From the cell containing the given text, extract its center point as [X, Y] coordinate. 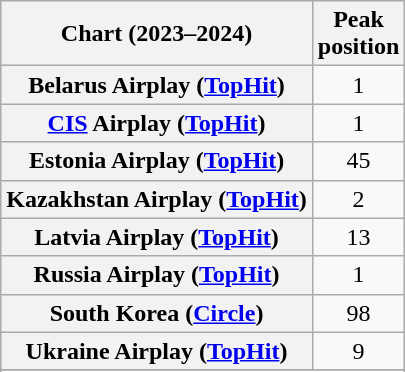
13 [358, 237]
Chart (2023–2024) [157, 34]
9 [358, 351]
Latvia Airplay (TopHit) [157, 237]
Estonia Airplay (TopHit) [157, 161]
Belarus Airplay (TopHit) [157, 85]
Russia Airplay (TopHit) [157, 275]
Kazakhstan Airplay (TopHit) [157, 199]
2 [358, 199]
98 [358, 313]
Peakposition [358, 34]
CIS Airplay (TopHit) [157, 123]
45 [358, 161]
Ukraine Airplay (TopHit) [157, 351]
South Korea (Circle) [157, 313]
